From the cell containing the given text, extract its center point as [X, Y] coordinate. 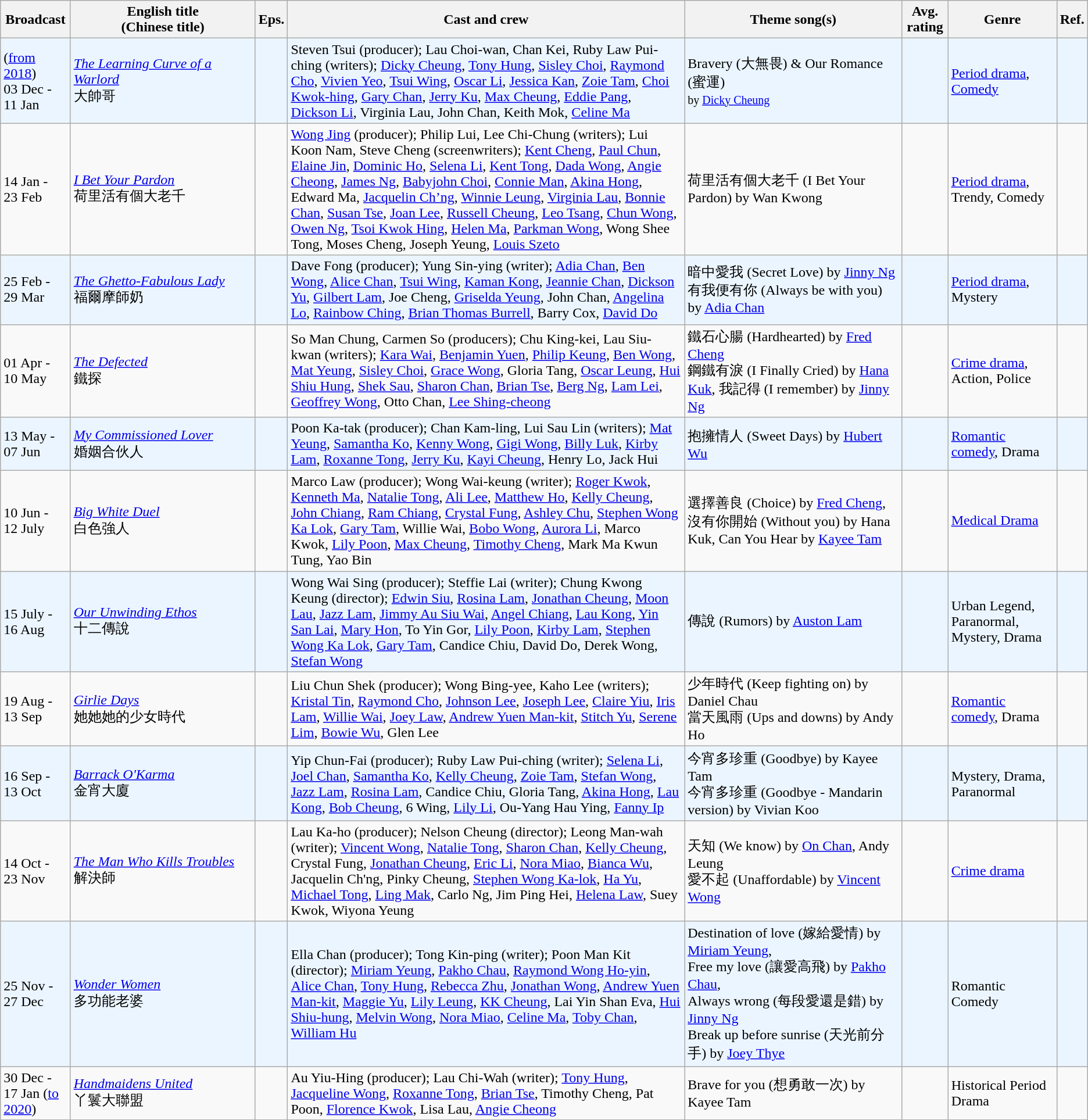
Medical Drama [1002, 521]
The Learning Curve of a Warlord 大帥哥 [163, 81]
今宵多珍重 (Goodbye) by Kayee Tam今宵多珍重 (Goodbye - Mandarin version) by Vivian Koo [793, 783]
Eps. [271, 20]
鐵石心腸 (Hardhearted) by Fred Cheng鋼鐵有淚 (I Finally Cried) by Hana Kuk, 我記得 (I remember) by Jinny Ng [793, 371]
Barrack O'Karma 金宵大廈 [163, 783]
荷里活有個大老千 (I Bet Your Pardon) by Wan Kwong [793, 189]
Urban Legend, Paranormal, Mystery, Drama [1002, 622]
14 Oct -23 Nov [35, 871]
10 Jun -12 July [35, 521]
Period drama, Trendy, Comedy [1002, 189]
Romantic Comedy [1002, 994]
01 Apr -10 May [35, 371]
Girlie Days 她她她的少女時代 [163, 709]
I Bet Your Pardon 荷里活有個大老千 [163, 189]
My Commissioned Lover 婚姻合伙人 [163, 444]
Big White Duel 白色強人 [163, 521]
Genre [1002, 20]
25 Nov -27 Dec [35, 994]
抱擁情人 (Sweet Days) by Hubert Wu [793, 444]
14 Jan -23 Feb [35, 189]
13 May - 07 Jun [35, 444]
25 Feb -29 Mar [35, 289]
Brave for you (想勇敢一次) by Kayee Tam [793, 1093]
Wonder Women 多功能老婆 [163, 994]
Theme song(s) [793, 20]
Crime drama [1002, 871]
Mystery, Drama, Paranormal [1002, 783]
Our Unwinding Ethos 十二傳說 [163, 622]
選擇善良 (Choice) by Fred Cheng, 沒有你開始 (Without you) by Hana Kuk, Can You Hear by Kayee Tam [793, 521]
The Ghetto-Fabulous Lady 福爾摩師奶 [163, 289]
Broadcast [35, 20]
15 July -16 Aug [35, 622]
傳說 (Rumors) by Auston Lam [793, 622]
Period drama, Mystery [1002, 289]
English title (Chinese title) [163, 20]
暗中愛我 (Secret Love) by Jinny Ng有我便有你 (Always be with you) by Adia Chan [793, 289]
Bravery (大無畏) & Our Romance (蜜運) by Dicky Cheung [793, 81]
30 Dec -17 Jan (to 2020) [35, 1093]
Cast and crew [486, 20]
Avg. rating [925, 20]
The Man Who Kills Troubles 解決師 [163, 871]
天知 (We know) by On Chan, Andy Leung愛不起 (Unaffordable) by Vincent Wong [793, 871]
少年時代 (Keep fighting on) by Daniel Chau當天風雨 (Ups and downs) by Andy Ho [793, 709]
Ref. [1072, 20]
Handmaidens United 丫鬟大聯盟 [163, 1093]
Period drama, Comedy [1002, 81]
The Defected 鐵探 [163, 371]
Historical Period Drama [1002, 1093]
19 Aug -13 Sep [35, 709]
16 Sep -13 Oct [35, 783]
Crime drama, Action, Police [1002, 371]
(from 2018) 03 Dec -11 Jan [35, 81]
